Return [x, y] of the center of cell containing provided text 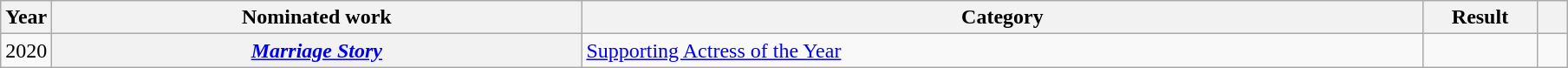
Supporting Actress of the Year [1002, 51]
2020 [26, 51]
Result [1480, 17]
Category [1002, 17]
Marriage Story [317, 51]
Nominated work [317, 17]
Year [26, 17]
